Find where the given text appears and provide that cell's center as [x, y] coordinate. 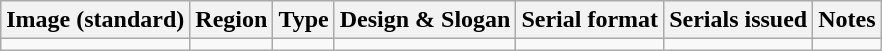
Region [232, 20]
Image (standard) [96, 20]
Serial format [590, 20]
Notes [847, 20]
Design & Slogan [425, 20]
Serials issued [738, 20]
Type [304, 20]
